Return the [x, y] coordinate for the center point of the cell that contains the specified text.  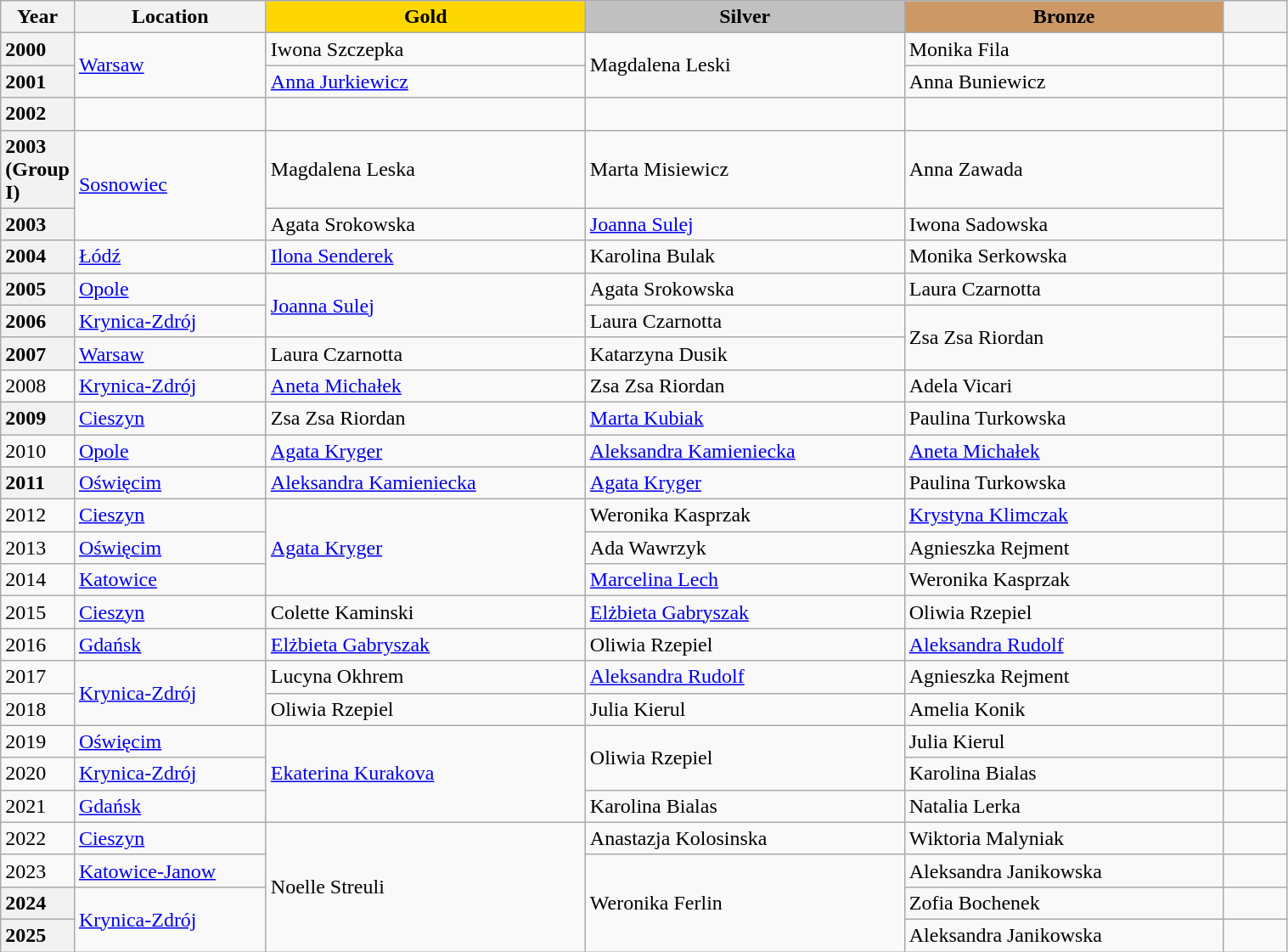
Monika Fila [1064, 49]
2010 [37, 451]
Wiktoria Malyniak [1064, 838]
Marta Kubiak [745, 418]
2005 [37, 289]
Natalia Lerka [1064, 806]
Amelia Konik [1064, 709]
Anna Buniewicz [1064, 82]
2015 [37, 612]
2023 [37, 870]
Lucyna Okhrem [425, 677]
2006 [37, 321]
2022 [37, 838]
Ada Wawrzyk [745, 548]
Anna Zawada [1064, 169]
Ilona Senderek [425, 256]
2012 [37, 515]
2011 [37, 483]
2000 [37, 49]
Magdalena Leska [425, 169]
Marcelina Lech [745, 580]
Karolina Bulak [745, 256]
2025 [37, 935]
2017 [37, 677]
2004 [37, 256]
2003 [37, 224]
Iwona Szczepka [425, 49]
Colette Kaminski [425, 612]
Magdalena Leski [745, 65]
Anastazja Kolosinska [745, 838]
2008 [37, 386]
Anna Jurkiewicz [425, 82]
Weronika Ferlin [745, 903]
Iwona Sadowska [1064, 224]
Krystyna Klimczak [1064, 515]
2001 [37, 82]
Ekaterina Kurakova [425, 774]
Monika Serkowska [1064, 256]
2009 [37, 418]
Bronze [1064, 17]
Katowice-Janow [170, 870]
Katowice [170, 580]
2003(Group I) [37, 169]
Silver [745, 17]
2016 [37, 645]
Location [170, 17]
Noelle Streuli [425, 887]
Marta Misiewicz [745, 169]
Gold [425, 17]
2021 [37, 806]
Łódź [170, 256]
2024 [37, 903]
2019 [37, 741]
2007 [37, 353]
Katarzyna Dusik [745, 353]
Sosnowiec [170, 185]
2002 [37, 114]
2020 [37, 774]
2018 [37, 709]
2014 [37, 580]
Year [37, 17]
Adela Vicari [1064, 386]
2013 [37, 548]
Zofia Bochenek [1064, 903]
